Pinpoint the cell where the given text exists, returning its [X, Y] midpoint coordinate. 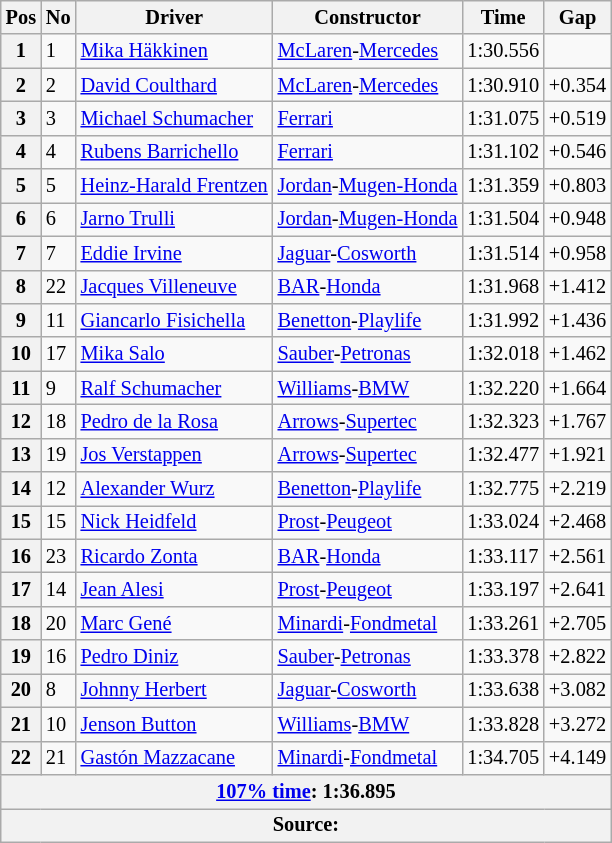
+0.519 [578, 118]
1:32.220 [503, 388]
Driver [174, 17]
+4.149 [578, 758]
+2.219 [578, 489]
+2.822 [578, 657]
13 [21, 455]
+1.921 [578, 455]
Johnny Herbert [174, 690]
+1.462 [578, 354]
+1.412 [578, 287]
+2.561 [578, 556]
1:33.378 [503, 657]
Heinz-Harald Frentzen [174, 186]
1:33.197 [503, 589]
Mika Salo [174, 354]
No [58, 17]
+3.082 [578, 690]
Pedro Diniz [174, 657]
Ralf Schumacher [174, 388]
1:32.775 [503, 489]
+2.468 [578, 522]
1:31.504 [503, 219]
1:31.075 [503, 118]
Mika Häkkinen [174, 51]
1:33.638 [503, 690]
1:33.024 [503, 522]
David Coulthard [174, 85]
1:30.910 [503, 85]
Marc Gené [174, 623]
1:33.261 [503, 623]
+2.641 [578, 589]
1:31.992 [503, 320]
Jenson Button [174, 724]
107% time: 1:36.895 [306, 791]
1:33.828 [503, 724]
Nick Heidfeld [174, 522]
1:31.102 [503, 152]
Jean Alesi [174, 589]
Eddie Irvine [174, 253]
+0.354 [578, 85]
+1.436 [578, 320]
1:31.359 [503, 186]
Giancarlo Fisichella [174, 320]
23 [58, 556]
+0.948 [578, 219]
+3.272 [578, 724]
+1.664 [578, 388]
1:32.018 [503, 354]
Ricardo Zonta [174, 556]
1:30.556 [503, 51]
Time [503, 17]
Alexander Wurz [174, 489]
Pedro de la Rosa [174, 421]
1:32.323 [503, 421]
+2.705 [578, 623]
Pos [21, 17]
Source: [306, 825]
1:31.968 [503, 287]
Gap [578, 17]
1:32.477 [503, 455]
Gastón Mazzacane [174, 758]
1:34.705 [503, 758]
+1.767 [578, 421]
1:31.514 [503, 253]
+0.803 [578, 186]
Jos Verstappen [174, 455]
Michael Schumacher [174, 118]
+0.958 [578, 253]
1:33.117 [503, 556]
Constructor [368, 17]
Rubens Barrichello [174, 152]
+0.546 [578, 152]
Jacques Villeneuve [174, 287]
Jarno Trulli [174, 219]
